Capture the cell that displays the provided text and extract its [x, y] central coordinate. 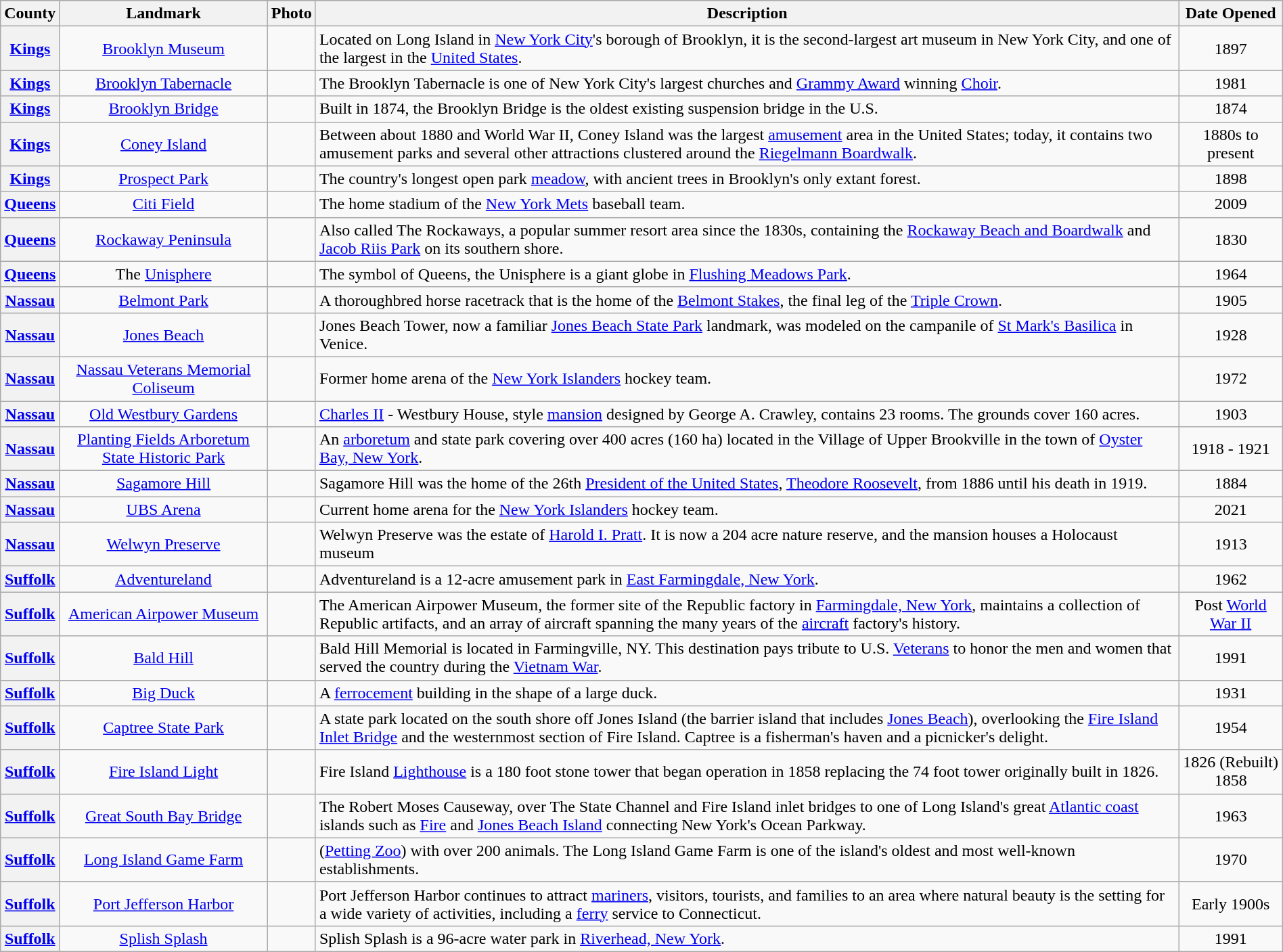
Port Jefferson Harbor [164, 904]
The symbol of Queens, the Unisphere is a giant globe in Flushing Meadows Park. [747, 274]
Welwyn Preserve was the estate of Harold I. Pratt. It is now a 204 acre nature reserve, and the mansion houses a Holocaust museum [747, 544]
Fire Island Light [164, 771]
1954 [1230, 728]
1903 [1230, 413]
1963 [1230, 816]
2009 [1230, 204]
Big Duck [164, 693]
Planting Fields Arboretum State Historic Park [164, 449]
Nassau Veterans Memorial Coliseum [164, 379]
Jones Beach [164, 334]
1880s to present [1230, 143]
Belmont Park [164, 300]
Splish Splash is a 96-acre water park in Riverhead, New York. [747, 938]
Built in 1874, the Brooklyn Bridge is the oldest existing suspension bridge in the U.S. [747, 109]
Rockaway Peninsula [164, 240]
1830 [1230, 240]
A thoroughbred horse racetrack that is the home of the Belmont Stakes, the final leg of the Triple Crown. [747, 300]
Fire Island Lighthouse is a 180 foot stone tower that began operation in 1858 replacing the 74 foot tower originally built in 1826. [747, 771]
1898 [1230, 179]
American Airpower Museum [164, 614]
The Unisphere [164, 274]
Date Opened [1230, 14]
1905 [1230, 300]
1897 [1230, 49]
Long Island Game Farm [164, 859]
County [30, 14]
2021 [1230, 509]
Former home arena of the New York Islanders hockey team. [747, 379]
Description [747, 14]
1884 [1230, 484]
1962 [1230, 579]
An arboretum and state park covering over 400 acres (160 ha) located in the Village of Upper Brookville in the town of Oyster Bay, New York. [747, 449]
Captree State Park [164, 728]
Bald Hill [164, 658]
The Brooklyn Tabernacle is one of New York City's largest churches and Grammy Award winning Choir. [747, 83]
Early 1900s [1230, 904]
Jones Beach Tower, now a familiar Jones Beach State Park landmark, was modeled on the campanile of St Mark's Basilica in Venice. [747, 334]
1928 [1230, 334]
Adventureland is a 12-acre amusement park in East Farmingdale, New York. [747, 579]
Sagamore Hill was the home of the 26th President of the United States, Theodore Roosevelt, from 1886 until his death in 1919. [747, 484]
1931 [1230, 693]
Splish Splash [164, 938]
Coney Island [164, 143]
Charles II - Westbury House, style mansion designed by George A. Crawley, contains 23 rooms. The grounds cover 160 acres. [747, 413]
1826 (Rebuilt) 1858 [1230, 771]
Current home arena for the New York Islanders hockey team. [747, 509]
1918 - 1921 [1230, 449]
Photo [291, 14]
1913 [1230, 544]
Brooklyn Museum [164, 49]
1874 [1230, 109]
Post World War II [1230, 614]
Landmark [164, 14]
1970 [1230, 859]
1972 [1230, 379]
Prospect Park [164, 179]
Citi Field [164, 204]
Old Westbury Gardens [164, 413]
Adventureland [164, 579]
A ferrocement building in the shape of a large duck. [747, 693]
1964 [1230, 274]
The home stadium of the New York Mets baseball team. [747, 204]
Brooklyn Bridge [164, 109]
(Petting Zoo) with over 200 animals. The Long Island Game Farm is one of the island's oldest and most well-known establishments. [747, 859]
UBS Arena [164, 509]
Welwyn Preserve [164, 544]
Great South Bay Bridge [164, 816]
Brooklyn Tabernacle [164, 83]
The country's longest open park meadow, with ancient trees in Brooklyn's only extant forest. [747, 179]
1981 [1230, 83]
Sagamore Hill [164, 484]
